Return the (X, Y) coordinate for the center point of the cell that contains the specified text.  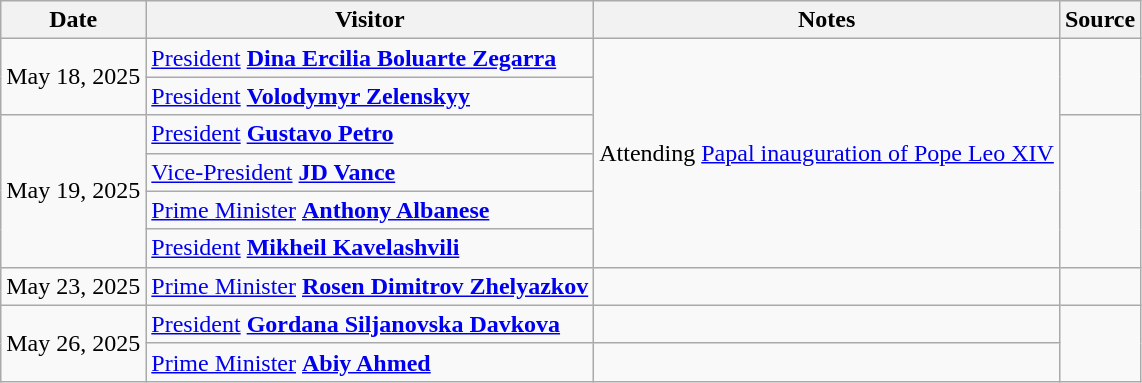
Prime Minister Abiy Ahmed (370, 362)
May 19, 2025 (74, 191)
May 18, 2025 (74, 77)
Notes (827, 20)
President Gordana Siljanovska Davkova (370, 324)
Vice-President JD Vance (370, 172)
President Volodymyr Zelenskyy (370, 96)
President Mikheil Kavelashvili (370, 248)
Prime Minister Anthony Albanese (370, 210)
Source (1100, 20)
Visitor (370, 20)
President Gustavo Petro (370, 134)
Date (74, 20)
Attending Papal inauguration of Pope Leo XIV (827, 153)
President Dina Ercilia Boluarte Zegarra (370, 58)
May 26, 2025 (74, 343)
Prime Minister Rosen Dimitrov Zhelyazkov (370, 286)
May 23, 2025 (74, 286)
